For the text-containing cell, return its midpoint in (x, y) coordinate format. 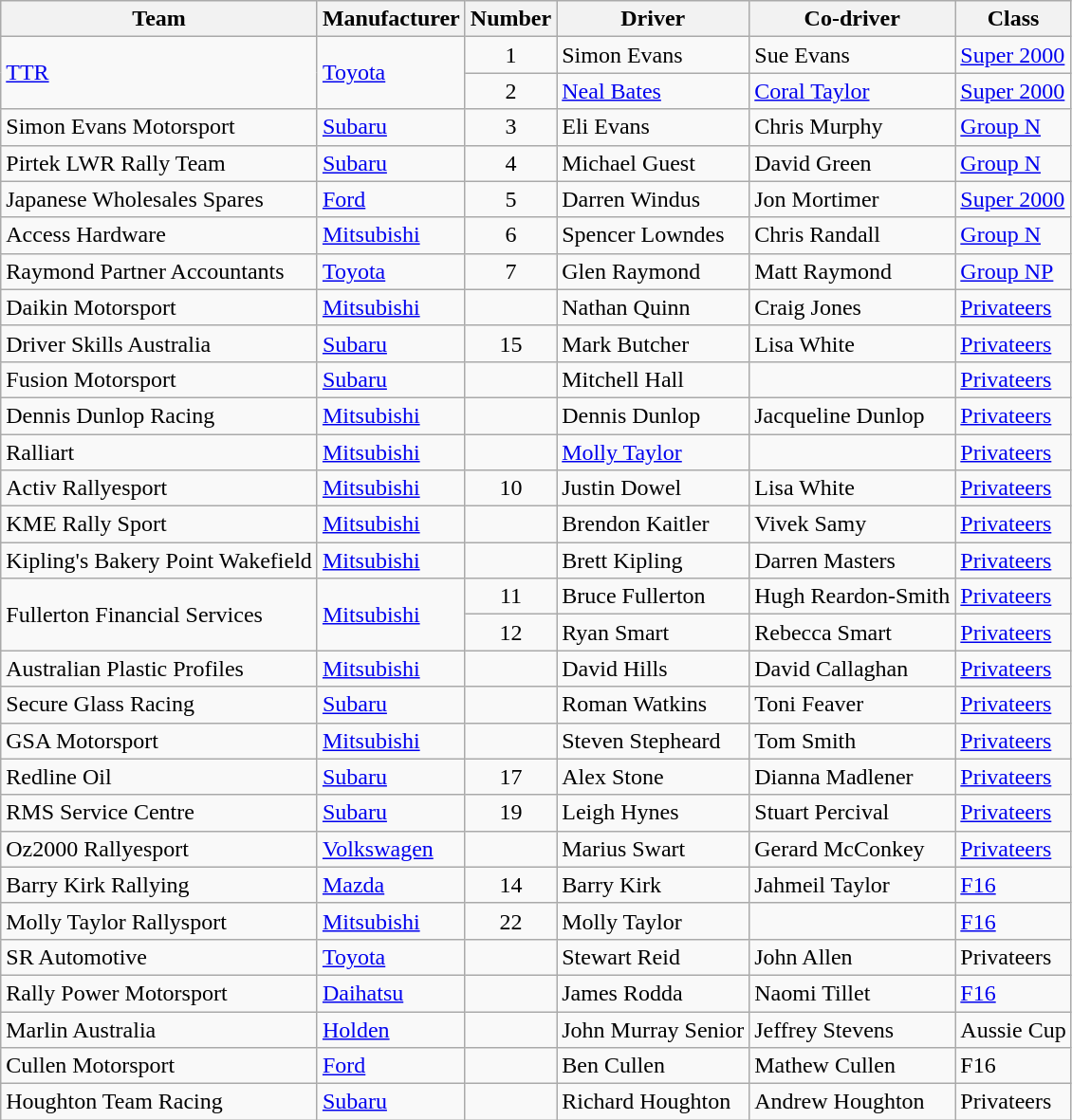
Barry Kirk Rallying (159, 885)
Chris Randall (852, 235)
Driver (653, 19)
John Murray Senior (653, 1029)
19 (510, 813)
11 (510, 597)
Leigh Hynes (653, 813)
Co-driver (852, 19)
Michael Guest (653, 163)
Gerard McConkey (852, 849)
6 (510, 235)
Andrew Houghton (852, 1102)
Coral Taylor (852, 91)
Activ Rallyesport (159, 488)
Australian Plastic Profiles (159, 669)
Dennis Dunlop (653, 415)
Driver Skills Australia (159, 343)
TTR (159, 73)
Molly Taylor Rallysport (159, 921)
Jahmeil Taylor (852, 885)
Tom Smith (852, 741)
1 (510, 55)
Brendon Kaitler (653, 524)
Spencer Lowndes (653, 235)
Darren Windus (653, 199)
Dennis Dunlop Racing (159, 415)
Alex Stone (653, 777)
Nathan Quinn (653, 307)
7 (510, 271)
Secure Glass Racing (159, 705)
Craig Jones (852, 307)
Ralliart (159, 452)
Kipling's Bakery Point Wakefield (159, 560)
Matt Raymond (852, 271)
Jon Mortimer (852, 199)
Stuart Percival (852, 813)
5 (510, 199)
Mathew Cullen (852, 1066)
Number (510, 19)
Brett Kipling (653, 560)
Mazda (391, 885)
Dianna Madlener (852, 777)
Ben Cullen (653, 1066)
Volkswagen (391, 849)
David Callaghan (852, 669)
Japanese Wholesales Spares (159, 199)
Houghton Team Racing (159, 1102)
Simon Evans Motorsport (159, 127)
Justin Dowel (653, 488)
12 (510, 633)
Jacqueline Dunlop (852, 415)
Chris Murphy (852, 127)
Neal Bates (653, 91)
Roman Watkins (653, 705)
David Hills (653, 669)
John Allen (852, 957)
10 (510, 488)
Access Hardware (159, 235)
Ryan Smart (653, 633)
Team (159, 19)
Oz2000 Rallyesport (159, 849)
Group NP (1013, 271)
22 (510, 921)
Mitchell Hall (653, 379)
Barry Kirk (653, 885)
David Green (852, 163)
14 (510, 885)
Eli Evans (653, 127)
GSA Motorsport (159, 741)
Class (1013, 19)
KME Rally Sport (159, 524)
Fusion Motorsport (159, 379)
Hugh Reardon-Smith (852, 597)
Rally Power Motorsport (159, 993)
Fullerton Financial Services (159, 615)
Glen Raymond (653, 271)
Simon Evans (653, 55)
3 (510, 127)
Richard Houghton (653, 1102)
Mark Butcher (653, 343)
17 (510, 777)
Toni Feaver (852, 705)
4 (510, 163)
Aussie Cup (1013, 1029)
2 (510, 91)
Redline Oil (159, 777)
Vivek Samy (852, 524)
Stewart Reid (653, 957)
Rebecca Smart (852, 633)
Daihatsu (391, 993)
Sue Evans (852, 55)
SR Automotive (159, 957)
Pirtek LWR Rally Team (159, 163)
Cullen Motorsport (159, 1066)
Marlin Australia (159, 1029)
James Rodda (653, 993)
Jeffrey Stevens (852, 1029)
Steven Stepheard (653, 741)
Daikin Motorsport (159, 307)
Holden (391, 1029)
Raymond Partner Accountants (159, 271)
Manufacturer (391, 19)
Marius Swart (653, 849)
15 (510, 343)
Naomi Tillet (852, 993)
Darren Masters (852, 560)
RMS Service Centre (159, 813)
Bruce Fullerton (653, 597)
